Search for the cell housing the specified text and yield its (x, y) center coordinate. 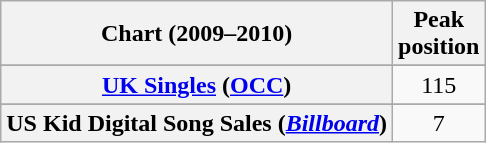
Peakposition (439, 34)
115 (439, 85)
UK Singles (OCC) (197, 85)
7 (439, 123)
Chart (2009–2010) (197, 34)
US Kid Digital Song Sales (Billboard) (197, 123)
